Extract the [X, Y] coordinate from the center of the cell holding the provided text.  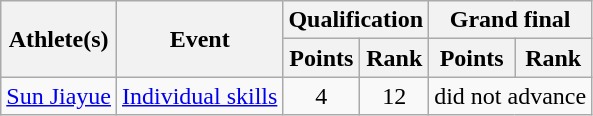
Athlete(s) [59, 39]
Sun Jiayue [59, 96]
did not advance [510, 96]
Qualification [356, 20]
Individual skills [199, 96]
Event [199, 39]
12 [394, 96]
Grand final [510, 20]
4 [322, 96]
